Capture the cell that displays the provided text and extract its [x, y] central coordinate. 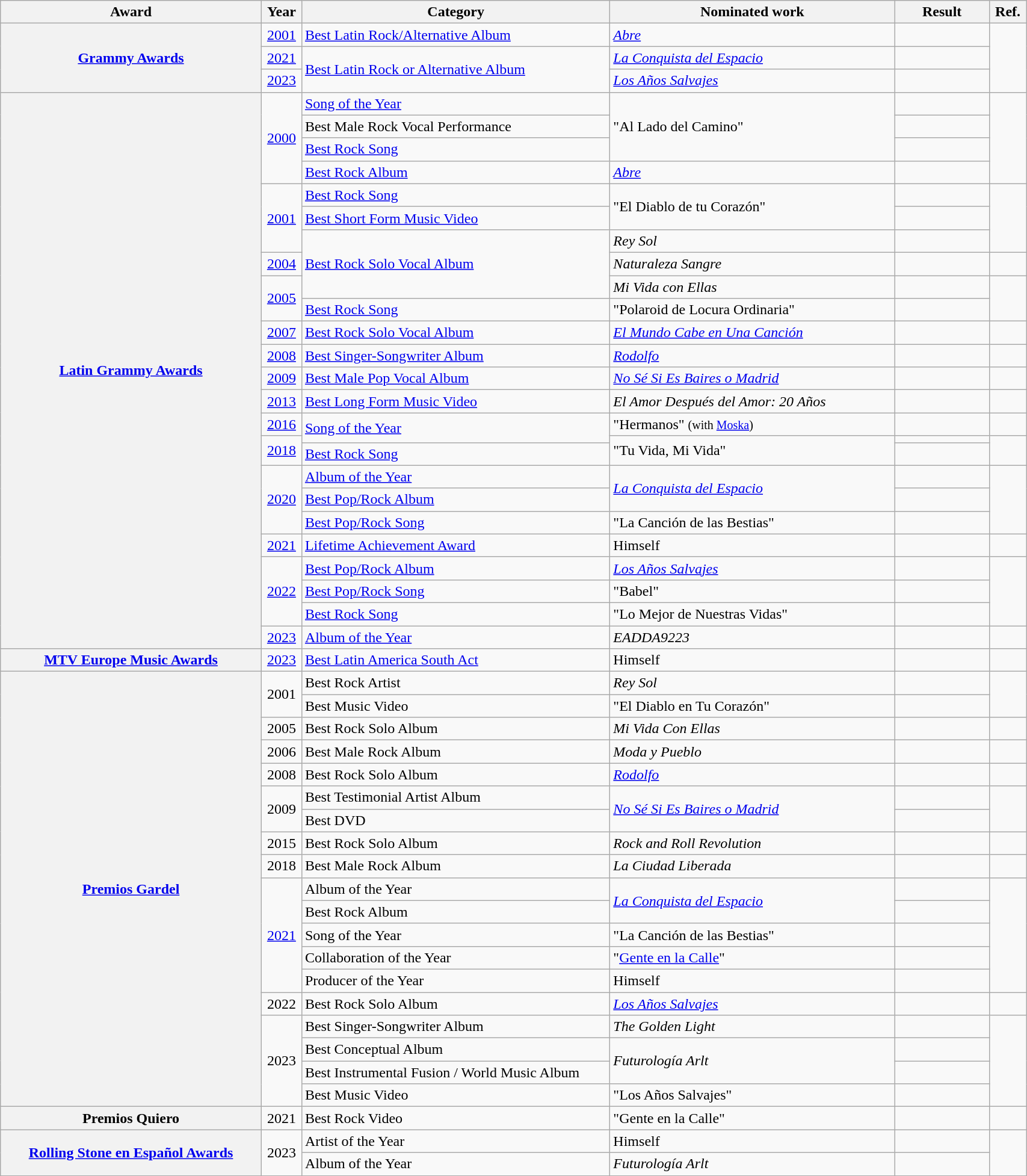
Nominated work [752, 12]
2015 [282, 843]
Moda y Pueblo [752, 752]
"Polaroid de Locura Ordinaria" [752, 310]
"Babel" [752, 591]
2013 [282, 401]
Collaboration of the Year [455, 958]
Rolling Stone en Español Awards [131, 1153]
Best Latin Rock or Alternative Album [455, 69]
Best Instrumental Fusion / World Music Album [455, 1072]
Lifetime Achievement Award [455, 545]
Best Testimonial Artist Album [455, 797]
2004 [282, 264]
2020 [282, 500]
MTV Europe Music Awards [131, 660]
Mi Vida con Ellas [752, 287]
Premios Quiero [131, 1118]
Artist of the Year [455, 1141]
"Tu Vida, Mi Vida" [752, 450]
El Mundo Cabe en Una Canción [752, 333]
2000 [282, 138]
Best Male Pop Vocal Album [455, 379]
"Lo Mejor de Nuestras Vidas" [752, 614]
Best Latin Rock/Alternative Album [455, 35]
The Golden Light [752, 1027]
2006 [282, 752]
Best Latin America South Act [455, 660]
Premios Gardel [131, 890]
Best Rock Video [455, 1118]
Category [455, 12]
Grammy Awards [131, 58]
Best Conceptual Album [455, 1050]
Producer of the Year [455, 980]
"El Diablo en Tu Corazón" [752, 706]
Ref. [1008, 12]
2016 [282, 424]
Best Long Form Music Video [455, 401]
"Los Años Salvajes" [752, 1095]
Award [131, 12]
EADDA9223 [752, 637]
Result [942, 12]
2007 [282, 333]
Best Rock Artist [455, 683]
El Amor Después del Amor: 20 Años [752, 401]
"Hermanos" (with Moska) [752, 424]
La Ciudad Liberada [752, 866]
Naturaleza Sangre [752, 264]
Best Male Rock Vocal Performance [455, 126]
"Al Lado del Camino" [752, 126]
Rock and Roll Revolution [752, 843]
Year [282, 12]
Best DVD [455, 820]
Latin Grammy Awards [131, 371]
Best Short Form Music Video [455, 218]
"El Diablo de tu Corazón" [752, 206]
Mi Vida Con Ellas [752, 729]
